Identify which cell holds the provided text, then report its [X, Y] central coordinate. 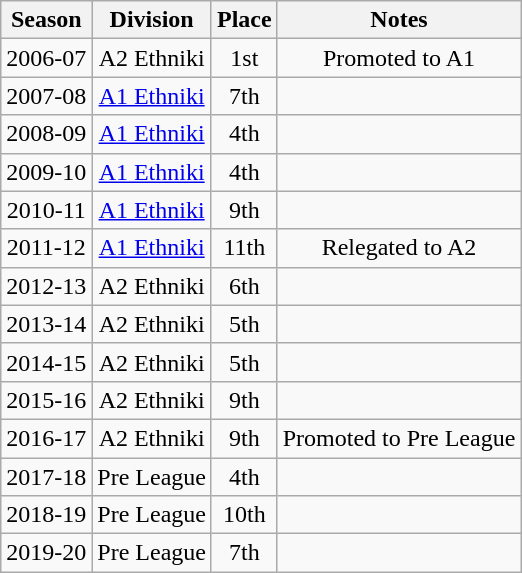
Place [244, 20]
2013-14 [46, 324]
2011-12 [46, 248]
2008-09 [46, 134]
2014-15 [46, 362]
2006-07 [46, 58]
Promoted to Pre League [399, 438]
2015-16 [46, 400]
Promoted to A1 [399, 58]
2016-17 [46, 438]
Season [46, 20]
2009-10 [46, 172]
Division [152, 20]
2017-18 [46, 477]
2007-08 [46, 96]
2018-19 [46, 515]
6th [244, 286]
10th [244, 515]
Relegated to A2 [399, 248]
2010-11 [46, 210]
11th [244, 248]
2012-13 [46, 286]
2019-20 [46, 553]
Notes [399, 20]
1st [244, 58]
